Find where the given text appears and provide that cell's center as (x, y) coordinate. 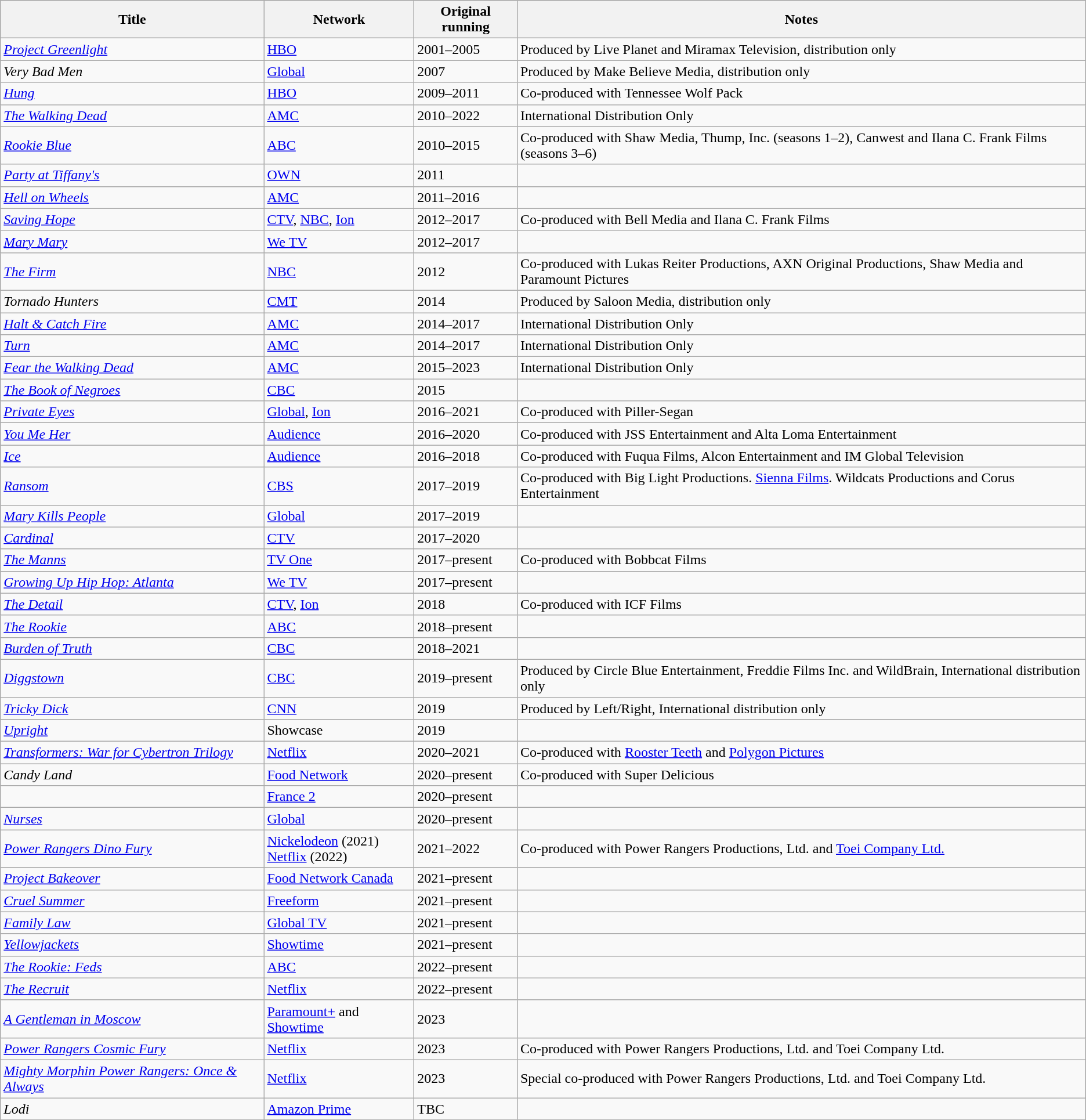
2016–2021 (466, 412)
2015–2023 (466, 368)
Original running (466, 20)
Co-produced with Shaw Media, Thump, Inc. (seasons 1–2), Canwest and Ilana C. Frank Films (seasons 3–6) (801, 145)
2010–2022 (466, 115)
Lodi (132, 1109)
Title (132, 20)
Rookie Blue (132, 145)
Tricky Dick (132, 709)
Co-produced with Piller-Segan (801, 412)
Co-produced with Fuqua Films, Alcon Entertainment and IM Global Television (801, 456)
Co-produced with Lukas Reiter Productions, AXN Original Productions, Shaw Media and Paramount Pictures (801, 272)
Produced by Make Believe Media, distribution only (801, 71)
2011–2016 (466, 197)
OWN (339, 175)
NBC (339, 272)
France 2 (339, 797)
Project Bakeover (132, 879)
Co-produced with Bobbcat Films (801, 560)
Very Bad Men (132, 71)
Ice (132, 456)
2001–2005 (466, 49)
Co-produced with ICF Films (801, 604)
CBS (339, 486)
2012 (466, 272)
CMT (339, 301)
Paramount+ and Showtime (339, 1019)
Showtime (339, 945)
Produced by Saloon Media, distribution only (801, 301)
Party at Tiffany's (132, 175)
Saving Hope (132, 219)
The Walking Dead (132, 115)
Cardinal (132, 538)
Co-produced with Super Delicious (801, 775)
Upright (132, 731)
2020–2021 (466, 753)
Co-produced with Bell Media and Ilana C. Frank Films (801, 219)
Hung (132, 93)
Transformers: War for Cybertron Trilogy (132, 753)
The Firm (132, 272)
TBC (466, 1109)
Diggstown (132, 678)
You Me Her (132, 434)
Halt & Catch Fire (132, 323)
CTV (339, 538)
2017–2020 (466, 538)
The Rookie (132, 626)
2019–present (466, 678)
Nickelodeon (2021)Netflix (2022) (339, 848)
CNN (339, 709)
The Recruit (132, 989)
Network (339, 20)
Co-produced with JSS Entertainment and Alta Loma Entertainment (801, 434)
Private Eyes (132, 412)
The Manns (132, 560)
Burden of Truth (132, 648)
Fear the Walking Dead (132, 368)
2021–2022 (466, 848)
2016–2020 (466, 434)
Mary Mary (132, 241)
Freeform (339, 901)
Turn (132, 346)
Candy Land (132, 775)
Growing Up Hip Hop: Atlanta (132, 582)
Yellowjackets (132, 945)
The Rookie: Feds (132, 967)
Co-produced with Tennessee Wolf Pack (801, 93)
Co-produced with Rooster Teeth and Polygon Pictures (801, 753)
Produced by Circle Blue Entertainment, Freddie Films Inc. and WildBrain, International distribution only (801, 678)
2015 (466, 390)
2018 (466, 604)
Hell on Wheels (132, 197)
Nurses (132, 819)
A Gentleman in Moscow (132, 1019)
Project Greenlight (132, 49)
2016–2018 (466, 456)
2018–2021 (466, 648)
The Detail (132, 604)
2018–present (466, 626)
Amazon Prime (339, 1109)
Global TV (339, 923)
Food Network Canada (339, 879)
2011 (466, 175)
2009–2011 (466, 93)
Produced by Live Planet and Miramax Television, distribution only (801, 49)
Co-produced with Big Light Productions. Sienna Films. Wildcats Productions and Corus Entertainment (801, 486)
Family Law (132, 923)
Showcase (339, 731)
Special co-produced with Power Rangers Productions, Ltd. and Toei Company Ltd. (801, 1078)
Mighty Morphin Power Rangers: Once & Always (132, 1078)
Food Network (339, 775)
2010–2015 (466, 145)
Power Rangers Cosmic Fury (132, 1049)
Ransom (132, 486)
Global, Ion (339, 412)
TV One (339, 560)
Tornado Hunters (132, 301)
Mary Kills People (132, 516)
CTV, Ion (339, 604)
The Book of Negroes (132, 390)
Power Rangers Dino Fury (132, 848)
CTV, NBC, Ion (339, 219)
Produced by Left/Right, International distribution only (801, 709)
Notes (801, 20)
Cruel Summer (132, 901)
2007 (466, 71)
2014 (466, 301)
